For the text-containing cell, return its midpoint in (x, y) coordinate format. 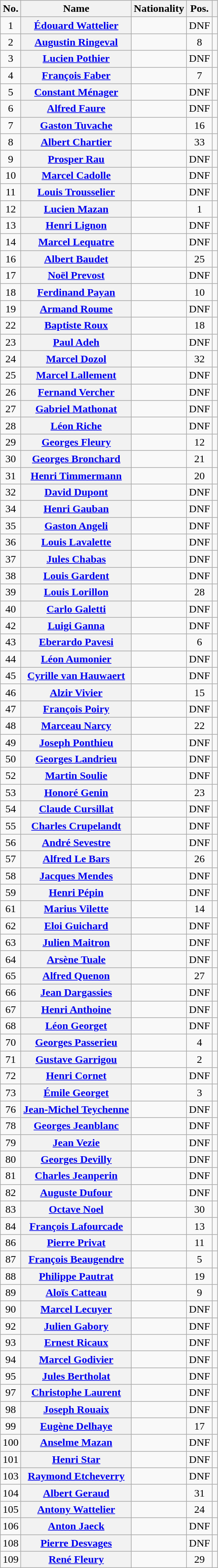
57 (11, 859)
Marcel Dozol (76, 359)
Édouard Wattelier (76, 25)
Marius Vilette (76, 909)
33 (199, 142)
62 (11, 926)
Marcel Lecuyer (76, 1310)
Aloïs Catteau (76, 1293)
Georges Landrieu (76, 759)
97 (11, 1393)
64 (11, 959)
Jean Vezie (76, 1143)
99 (11, 1426)
Louis Lorillon (76, 592)
61 (11, 909)
Octave Noel (76, 1209)
François Beaugendre (76, 1259)
59 (11, 892)
Christophe Laurent (76, 1393)
Georges Bronchard (76, 459)
65 (11, 976)
101 (11, 1459)
Gustave Garrigou (76, 1059)
68 (11, 1026)
Armand Roume (76, 309)
106 (11, 1526)
Léon Aumonier (76, 659)
Jean Dargassies (76, 992)
Ferdinand Payan (76, 292)
Lucien Pothier (76, 59)
47 (11, 709)
Albert Geraud (76, 1493)
42 (11, 626)
Alfred Le Bars (76, 859)
Julien Gabory (76, 1326)
87 (11, 1259)
Arsène Tuale (76, 959)
Léon Georget (76, 1026)
105 (11, 1509)
Constant Ménager (76, 92)
Cyrille van Hauwaert (76, 676)
Henri Timmermann (76, 475)
35 (11, 526)
Georges Fleury (76, 442)
Alzir Vivier (76, 692)
Charles Jeanperin (76, 1176)
71 (11, 1059)
100 (11, 1443)
108 (11, 1543)
Jules Chabas (76, 559)
Léon Riche (76, 425)
Alfred Quenon (76, 976)
95 (11, 1376)
Philippe Pautrat (76, 1276)
90 (11, 1310)
49 (11, 743)
84 (11, 1226)
46 (11, 692)
89 (11, 1293)
Jules Bertholat (76, 1376)
34 (11, 509)
Louis Gardent (76, 576)
54 (11, 809)
Georges Devilly (76, 1159)
73 (11, 1093)
38 (11, 576)
Name (76, 9)
Émile Georget (76, 1093)
50 (11, 759)
Louis Trousselier (76, 192)
Eloi Guichard (76, 926)
Baptiste Roux (76, 326)
81 (11, 1176)
98 (11, 1409)
Georges Jeanblanc (76, 1126)
39 (11, 592)
104 (11, 1493)
93 (11, 1343)
Eugène Delhaye (76, 1426)
Marceau Narcy (76, 726)
Henri Pépin (76, 892)
Jacques Mendes (76, 876)
79 (11, 1143)
Prosper Rau (76, 159)
Joseph Ponthieu (76, 743)
Ernest Ricaux (76, 1343)
René Fleury (76, 1560)
Eberardo Pavesi (76, 642)
Pos. (199, 9)
55 (11, 826)
40 (11, 609)
Fernand Vercher (76, 392)
Nationality (159, 9)
Marcel Lequatre (76, 242)
Henri Star (76, 1459)
63 (11, 942)
Henri Anthoine (76, 1009)
70 (11, 1043)
Henri Lignon (76, 226)
François Lafourcade (76, 1226)
Marcel Lallement (76, 375)
Augustin Ringeval (76, 42)
Anton Jaeck (76, 1526)
Noël Prevost (76, 276)
92 (11, 1326)
67 (11, 1009)
François Poiry (76, 709)
37 (11, 559)
88 (11, 1276)
Martin Soulie (76, 776)
36 (11, 542)
80 (11, 1159)
Raymond Etcheverry (76, 1476)
Marcel Cadolle (76, 175)
83 (11, 1209)
David Dupont (76, 492)
15 (199, 692)
Jean-Michel Teychenne (76, 1109)
Henri Gauban (76, 509)
94 (11, 1359)
Julien Maitron (76, 942)
Luigi Ganna (76, 626)
Claude Cursillat (76, 809)
Georges Passerieu (76, 1043)
53 (11, 793)
76 (11, 1109)
Paul Adeh (76, 342)
Joseph Rouaix (76, 1409)
Auguste Dufour (76, 1193)
Anselme Mazan (76, 1443)
86 (11, 1242)
André Sevestre (76, 842)
Gaston Angeli (76, 526)
43 (11, 642)
Gabriel Mathonat (76, 409)
Gaston Tuvache (76, 125)
48 (11, 726)
Henri Cornet (76, 1076)
Antony Wattelier (76, 1509)
45 (11, 676)
Honoré Genin (76, 793)
Carlo Galetti (76, 609)
François Faber (76, 75)
109 (11, 1560)
Albert Baudet (76, 259)
52 (11, 776)
66 (11, 992)
Lucien Mazan (76, 209)
Marcel Godivier (76, 1359)
Albert Chartier (76, 142)
No. (11, 9)
103 (11, 1476)
82 (11, 1193)
Louis Lavalette (76, 542)
72 (11, 1076)
44 (11, 659)
56 (11, 842)
20 (199, 475)
21 (199, 459)
78 (11, 1126)
Pierre Desvages (76, 1543)
Pierre Privat (76, 1242)
Alfred Faure (76, 109)
Charles Crupelandt (76, 826)
58 (11, 876)
